Provide the (x, y) coordinate of the cell's center where the given text is located.  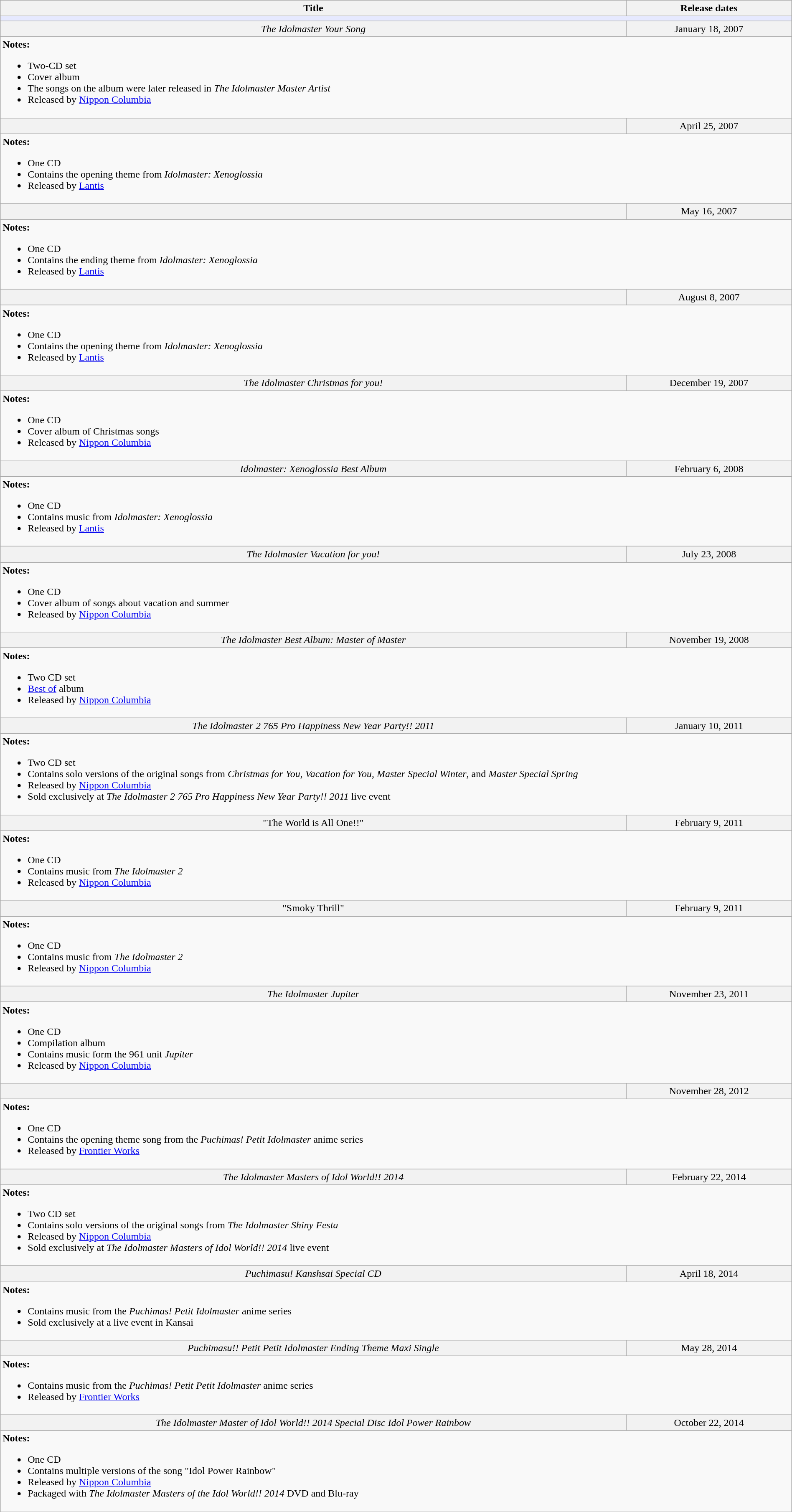
Puchimasu!! Petit Petit Idolmaster Ending Theme Maxi Single (313, 1348)
The Idolmaster 2 765 Pro Happiness New Year Party!! 2011 (313, 726)
Notes:Contains music from the Puchimas! Petit Idolmaster anime seriesSold exclusively at a live event in Kansai (396, 1311)
January 10, 2011 (709, 726)
The Idolmaster Vacation for you! (313, 554)
The Idolmaster Your Song (313, 29)
Notes:One CDContains the opening theme song from the Puchimas! Petit Idolmaster anime seriesReleased by Frontier Works (396, 1134)
The Idolmaster Master of Idol World!! 2014 Special Disc Idol Power Rainbow (313, 1423)
Puchimasu! Kanshsai Special CD (313, 1274)
Idolmaster: Xenoglossia Best Album (313, 468)
"The World is All One!!" (313, 823)
The Idolmaster Best Album: Master of Master (313, 640)
February 22, 2014 (709, 1177)
The Idolmaster Christmas for you! (313, 383)
November 19, 2008 (709, 640)
April 25, 2007 (709, 126)
Notes:One CDCover album of Christmas songsReleased by Nippon Columbia (396, 425)
October 22, 2014 (709, 1423)
May 28, 2014 (709, 1348)
August 8, 2007 (709, 297)
The Idolmaster Masters of Idol World!! 2014 (313, 1177)
Notes:One CDContains music from Idolmaster: XenoglossiaReleased by Lantis (396, 511)
The Idolmaster Jupiter (313, 994)
December 19, 2007 (709, 383)
Notes:One CDContains the ending theme from Idolmaster: XenoglossiaReleased by Lantis (396, 254)
Notes:Contains music from the Puchimas! Petit Petit Idolmaster anime seriesReleased by Frontier Works (396, 1385)
Release dates (709, 8)
May 16, 2007 (709, 211)
Notes:One CDCompilation albumContains music form the 961 unit JupiterReleased by Nippon Columbia (396, 1042)
"Smoky Thrill" (313, 908)
February 6, 2008 (709, 468)
July 23, 2008 (709, 554)
Notes:One CDCover album of songs about vacation and summerReleased by Nippon Columbia (396, 597)
Title (313, 8)
Notes:Two CD setBest of albumReleased by Nippon Columbia (396, 683)
November 28, 2012 (709, 1091)
January 18, 2007 (709, 29)
April 18, 2014 (709, 1274)
Notes:Two-CD setCover albumThe songs on the album were later released in The Idolmaster Master ArtistReleased by Nippon Columbia (396, 77)
November 23, 2011 (709, 994)
